Find where the given text appears and provide that cell's center as [X, Y] coordinate. 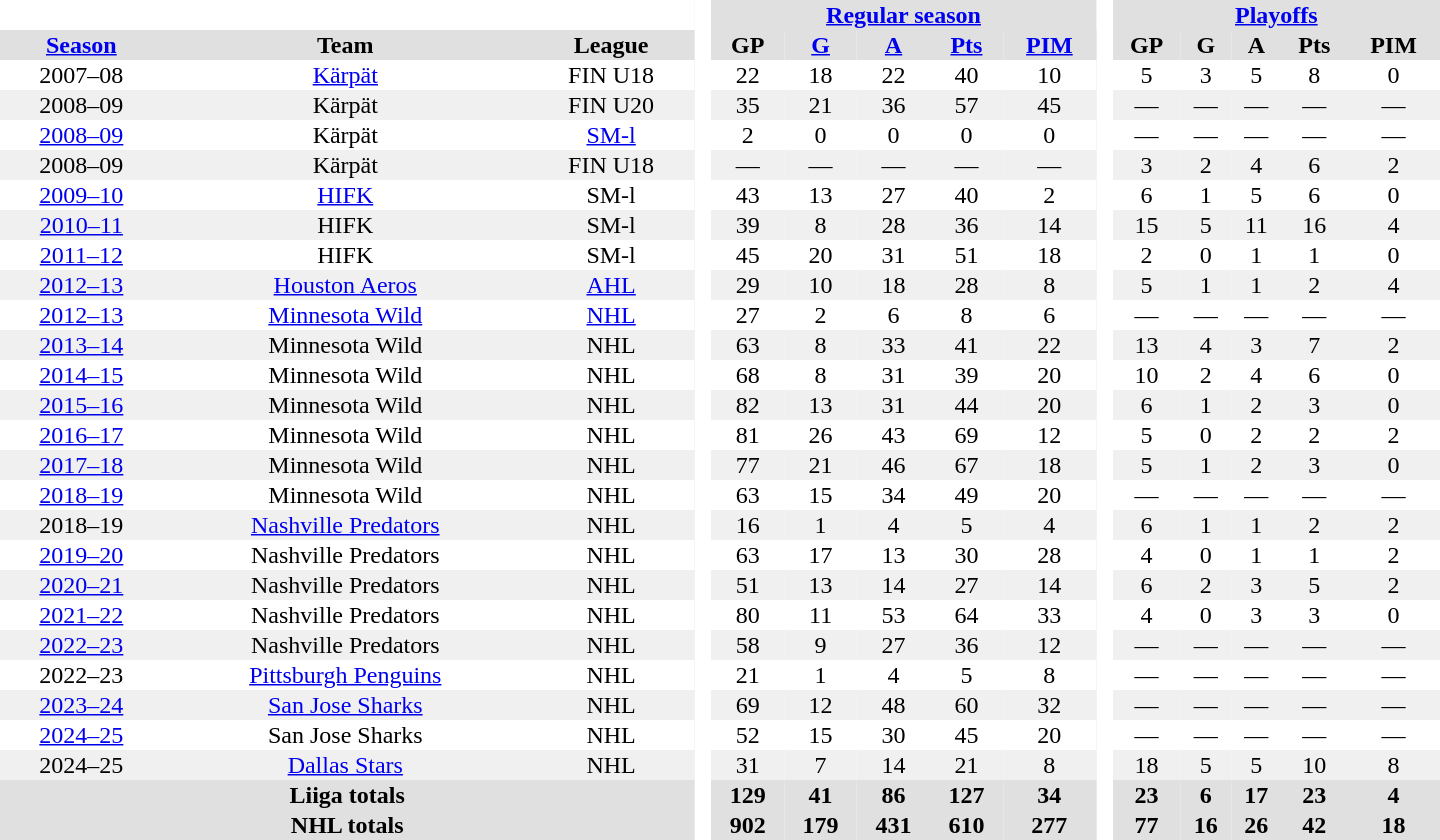
Liiga totals [347, 795]
64 [966, 615]
2007–08 [82, 75]
53 [894, 615]
44 [966, 405]
FIN U20 [611, 105]
2020–21 [82, 585]
2023–24 [82, 705]
60 [966, 705]
2016–17 [82, 435]
68 [748, 375]
2014–15 [82, 375]
48 [894, 705]
Team [346, 45]
42 [1314, 825]
82 [748, 405]
9 [820, 645]
902 [748, 825]
32 [1050, 705]
2009–10 [82, 195]
610 [966, 825]
80 [748, 615]
129 [748, 795]
29 [748, 285]
Houston Aeros [346, 285]
35 [748, 105]
Pittsburgh Penguins [346, 675]
49 [966, 495]
81 [748, 435]
86 [894, 795]
57 [966, 105]
Regular season [904, 15]
2017–18 [82, 465]
46 [894, 465]
2015–16 [82, 405]
52 [748, 735]
277 [1050, 825]
2011–12 [82, 255]
Playoffs [1276, 15]
League [611, 45]
Dallas Stars [346, 765]
58 [748, 645]
NHL totals [347, 825]
67 [966, 465]
127 [966, 795]
179 [820, 825]
2021–22 [82, 615]
431 [894, 825]
AHL [611, 285]
2010–11 [82, 225]
2013–14 [82, 345]
2019–20 [82, 555]
Season [82, 45]
